Find where the given text appears and provide that cell's center as (x, y) coordinate. 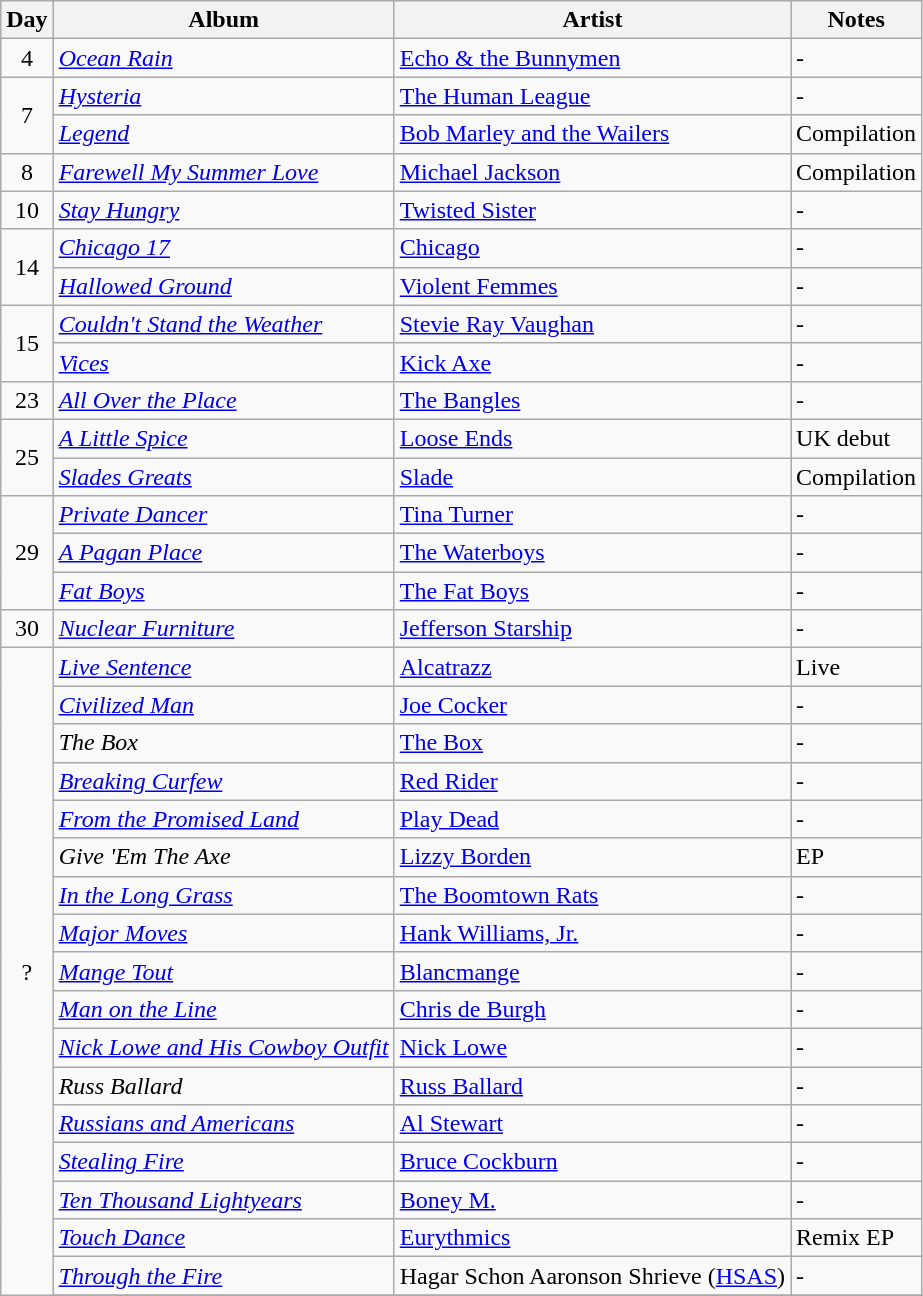
Vices (224, 362)
Eurythmics (592, 1238)
Civilized Man (224, 705)
Day (27, 20)
Ocean Rain (224, 58)
Major Moves (224, 933)
Touch Dance (224, 1238)
Stevie Ray Vaughan (592, 324)
Give 'Em The Axe (224, 857)
The Human League (592, 96)
25 (27, 457)
EP (856, 857)
Hysteria (224, 96)
Album (224, 20)
Notes (856, 20)
The Waterboys (592, 553)
Stay Hungry (224, 210)
30 (27, 629)
Legend (224, 134)
Bruce Cockburn (592, 1162)
8 (27, 172)
Michael Jackson (592, 172)
Live (856, 667)
The Fat Boys (592, 591)
Slades Greats (224, 477)
4 (27, 58)
Joe Cocker (592, 705)
23 (27, 400)
In the Long Grass (224, 895)
Nuclear Furniture (224, 629)
Slade (592, 477)
Chris de Burgh (592, 1009)
Stealing Fire (224, 1162)
From the Promised Land (224, 819)
Artist (592, 20)
Live Sentence (224, 667)
Al Stewart (592, 1124)
Hallowed Ground (224, 286)
UK debut (856, 438)
Hank Williams, Jr. (592, 933)
Ten Thousand Lightyears (224, 1200)
Kick Axe (592, 362)
Lizzy Borden (592, 857)
29 (27, 553)
The Boomtown Rats (592, 895)
Chicago 17 (224, 248)
Alcatrazz (592, 667)
Nick Lowe (592, 1047)
15 (27, 343)
14 (27, 267)
The Bangles (592, 400)
Mange Tout (224, 971)
Man on the Line (224, 1009)
Echo & the Bunnymen (592, 58)
Through the Fire (224, 1276)
Farewell My Summer Love (224, 172)
Chicago (592, 248)
All Over the Place (224, 400)
Boney M. (592, 1200)
Remix EP (856, 1238)
A Little Spice (224, 438)
Bob Marley and the Wailers (592, 134)
Fat Boys (224, 591)
Private Dancer (224, 515)
Twisted Sister (592, 210)
Nick Lowe and His Cowboy Outfit (224, 1047)
7 (27, 115)
? (27, 972)
Blancmange (592, 971)
A Pagan Place (224, 553)
Jefferson Starship (592, 629)
Hagar Schon Aaronson Shrieve (HSAS) (592, 1276)
Violent Femmes (592, 286)
Tina Turner (592, 515)
Russians and Americans (224, 1124)
Couldn't Stand the Weather (224, 324)
Red Rider (592, 781)
Loose Ends (592, 438)
Breaking Curfew (224, 781)
Play Dead (592, 819)
10 (27, 210)
